From the cell containing the given text, extract its center point as (X, Y) coordinate. 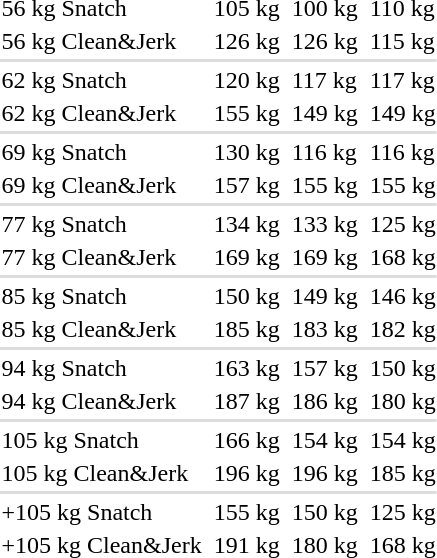
115 kg (402, 41)
182 kg (402, 329)
134 kg (246, 224)
187 kg (246, 401)
183 kg (324, 329)
105 kg Snatch (102, 440)
105 kg Clean&Jerk (102, 473)
69 kg Clean&Jerk (102, 185)
186 kg (324, 401)
62 kg Clean&Jerk (102, 113)
168 kg (402, 257)
120 kg (246, 80)
133 kg (324, 224)
85 kg Snatch (102, 296)
85 kg Clean&Jerk (102, 329)
56 kg Clean&Jerk (102, 41)
69 kg Snatch (102, 152)
146 kg (402, 296)
130 kg (246, 152)
77 kg Snatch (102, 224)
180 kg (402, 401)
77 kg Clean&Jerk (102, 257)
+105 kg Snatch (102, 512)
62 kg Snatch (102, 80)
94 kg Snatch (102, 368)
94 kg Clean&Jerk (102, 401)
163 kg (246, 368)
166 kg (246, 440)
